Determine the (X, Y) coordinate at the center of the cell enclosing the given text.  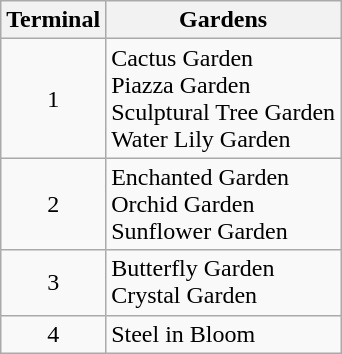
1 (54, 98)
3 (54, 282)
Terminal (54, 20)
Cactus Garden Piazza Garden Sculptural Tree Garden Water Lily Garden (224, 98)
4 (54, 334)
Gardens (224, 20)
Butterfly Garden Crystal Garden (224, 282)
Steel in Bloom (224, 334)
Enchanted Garden Orchid Garden Sunflower Garden (224, 204)
2 (54, 204)
